Provide the [x, y] coordinate of the cell's center where the given text is located.  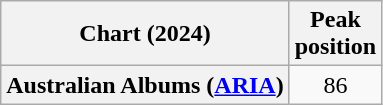
Peakposition [335, 34]
86 [335, 85]
Australian Albums (ARIA) [145, 85]
Chart (2024) [145, 34]
